Identify which cell holds the provided text, then report its [X, Y] central coordinate. 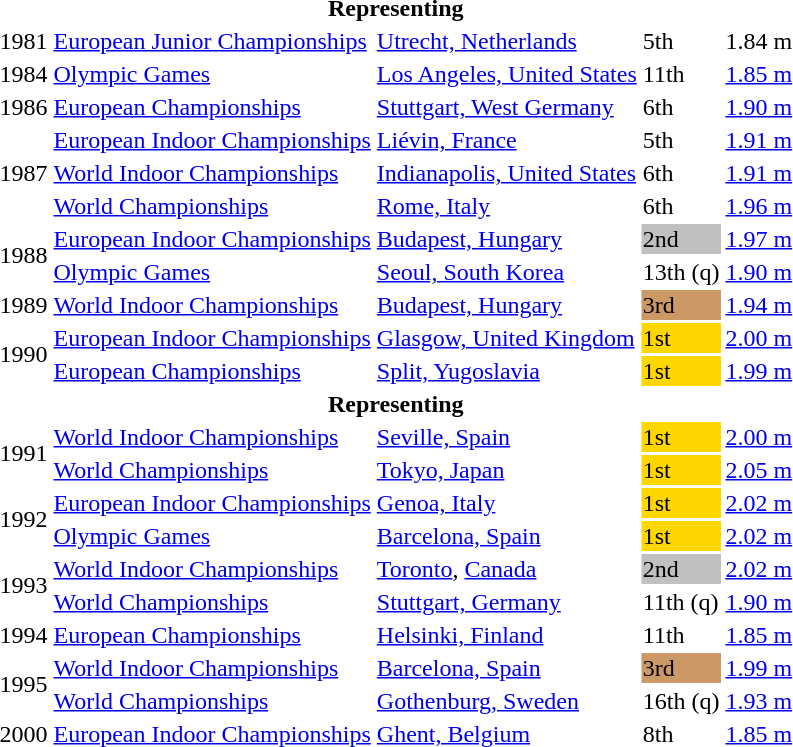
Helsinki, Finland [506, 635]
Rome, Italy [506, 206]
11th (q) [681, 602]
Split, Yugoslavia [506, 371]
Liévin, France [506, 140]
European Junior Championships [212, 41]
Utrecht, Netherlands [506, 41]
Tokyo, Japan [506, 470]
16th (q) [681, 701]
Stuttgart, Germany [506, 602]
Stuttgart, West Germany [506, 107]
Seville, Spain [506, 437]
Glasgow, United Kingdom [506, 338]
13th (q) [681, 272]
Indianapolis, United States [506, 173]
Gothenburg, Sweden [506, 701]
Seoul, South Korea [506, 272]
Genoa, Italy [506, 503]
Toronto, Canada [506, 569]
Los Angeles, United States [506, 74]
